Detect which cell encompasses the target text, then output its (x, y) center coordinate. 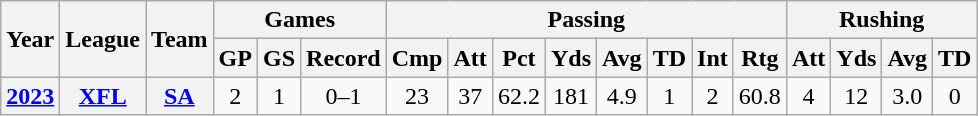
181 (570, 96)
37 (470, 96)
GP (235, 58)
4 (808, 96)
62.2 (518, 96)
0 (954, 96)
3.0 (908, 96)
60.8 (760, 96)
Record (344, 58)
Year (30, 39)
SA (180, 96)
12 (856, 96)
4.9 (622, 96)
Rushing (882, 20)
Cmp (417, 58)
Int (713, 58)
23 (417, 96)
2023 (30, 96)
Pct (518, 58)
Passing (586, 20)
League (103, 39)
XFL (103, 96)
Games (300, 20)
Rtg (760, 58)
Team (180, 39)
0–1 (344, 96)
GS (278, 58)
